From the cell containing the given text, extract its center point as (x, y) coordinate. 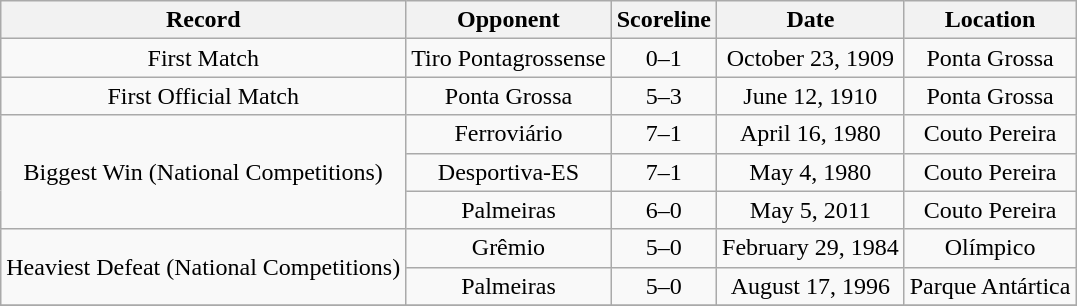
Biggest Win (National Competitions) (204, 172)
Scoreline (664, 20)
6–0 (664, 210)
October 23, 1909 (811, 58)
Location (990, 20)
Record (204, 20)
Date (811, 20)
Ferroviário (509, 134)
Opponent (509, 20)
April 16, 1980 (811, 134)
First Match (204, 58)
5–3 (664, 96)
February 29, 1984 (811, 248)
Olímpico (990, 248)
May 4, 1980 (811, 172)
Grêmio (509, 248)
Desportiva-ES (509, 172)
August 17, 1996 (811, 286)
First Official Match (204, 96)
June 12, 1910 (811, 96)
Parque Antártica (990, 286)
0–1 (664, 58)
May 5, 2011 (811, 210)
Heaviest Defeat (National Competitions) (204, 267)
Tiro Pontagrossense (509, 58)
